Output the [X, Y] coordinate of the center of the cell containing the given text.  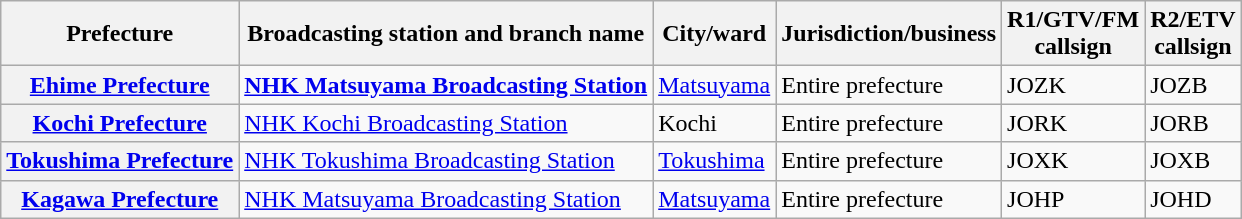
Ehime Prefecture [120, 85]
JOXK [1074, 161]
JOZB [1193, 85]
NHK Kochi Broadcasting Station [446, 123]
City/ward [714, 34]
R1/GTV/FMcallsign [1074, 34]
JORB [1193, 123]
JORK [1074, 123]
NHK Tokushima Broadcasting Station [446, 161]
Jurisdiction/business [889, 34]
R2/ETVcallsign [1193, 34]
JOZK [1074, 85]
Tokushima [714, 161]
Kochi [714, 123]
Broadcasting station and branch name [446, 34]
Prefecture [120, 34]
Kagawa Prefecture [120, 199]
JOHD [1193, 199]
JOXB [1193, 161]
Tokushima Prefecture [120, 161]
JOHP [1074, 199]
Kochi Prefecture [120, 123]
